Search for the cell housing the specified text and yield its [x, y] center coordinate. 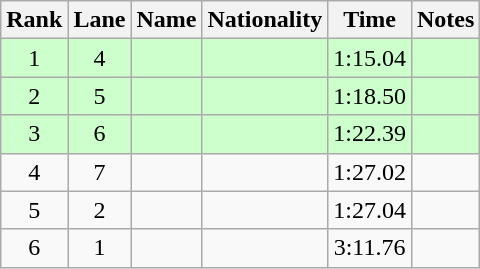
1:18.50 [370, 96]
3 [34, 134]
3:11.76 [370, 248]
Name [166, 20]
1:15.04 [370, 58]
7 [100, 172]
1:27.02 [370, 172]
Time [370, 20]
1:22.39 [370, 134]
1:27.04 [370, 210]
Lane [100, 20]
Rank [34, 20]
Notes [445, 20]
Nationality [265, 20]
